Scan for the cell matching the given text and deliver its (x, y) coordinate at center. 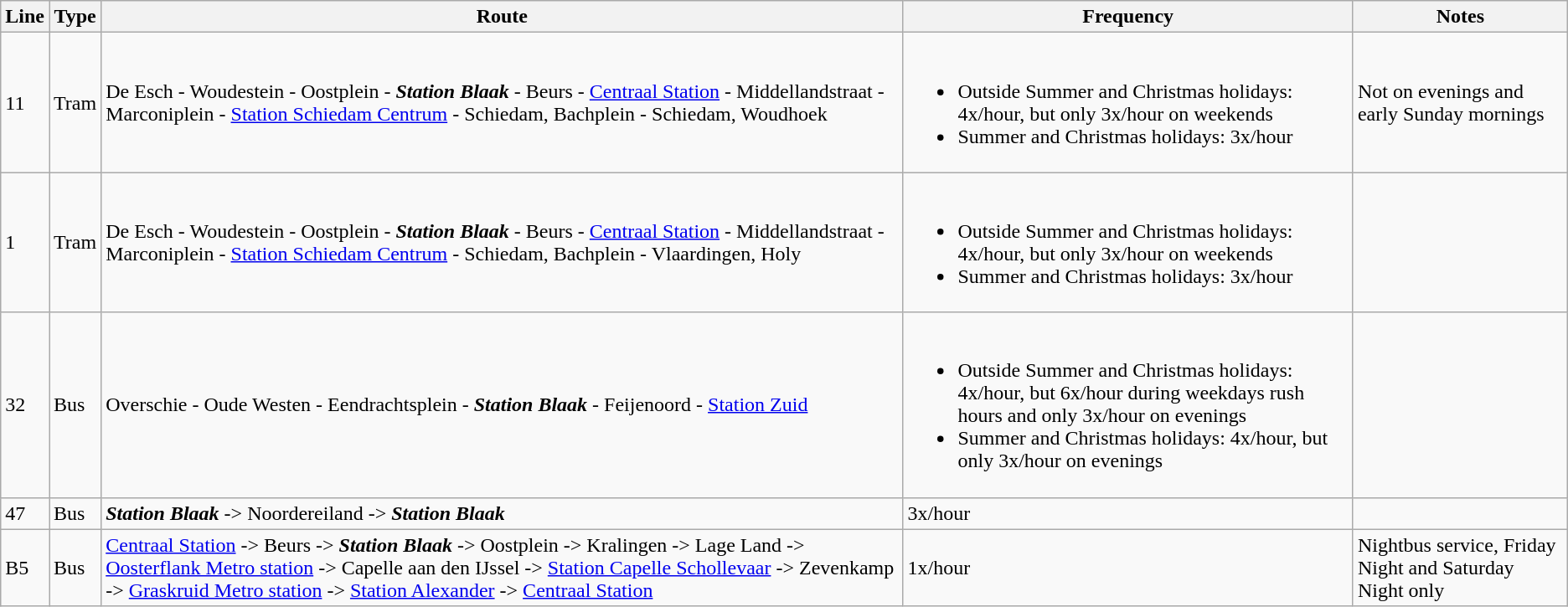
32 (25, 405)
Station Blaak -> Noordereiland -> Station Blaak (503, 513)
1 (25, 243)
B5 (25, 568)
Notes (1460, 17)
3x/hour (1127, 513)
Line (25, 17)
Type (75, 17)
Nightbus service, Friday Night and Saturday Night only (1460, 568)
Not on evenings and early Sunday mornings (1460, 102)
1x/hour (1127, 568)
Overschie - Oude Westen - Eendrachtsplein - Station Blaak - Feijenoord - Station Zuid (503, 405)
Frequency (1127, 17)
47 (25, 513)
Route (503, 17)
11 (25, 102)
